Determine the (x, y) coordinate at the center of the cell enclosing the given text.  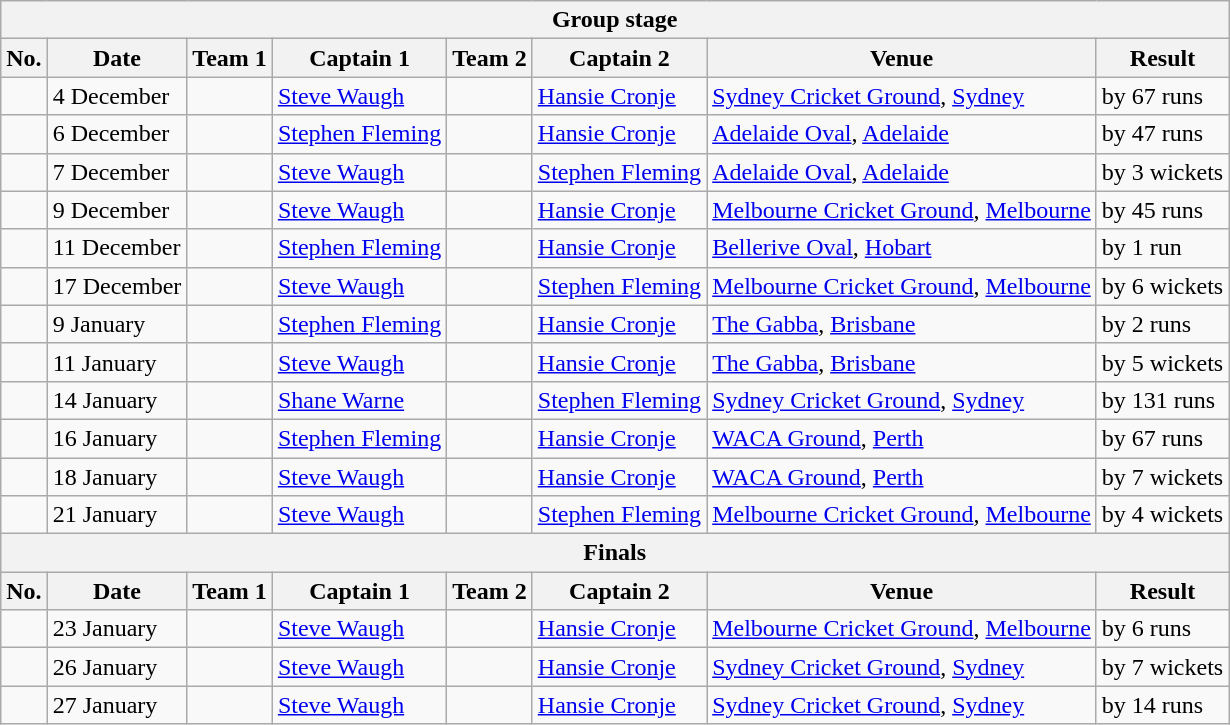
by 45 runs (1162, 210)
23 January (117, 629)
17 December (117, 286)
by 47 runs (1162, 134)
Shane Warne (359, 400)
by 5 wickets (1162, 362)
14 January (117, 400)
by 1 run (1162, 248)
by 6 wickets (1162, 286)
9 December (117, 210)
16 January (117, 438)
by 2 runs (1162, 324)
by 131 runs (1162, 400)
11 January (117, 362)
27 January (117, 705)
Finals (615, 553)
6 December (117, 134)
9 January (117, 324)
Bellerive Oval, Hobart (902, 248)
by 4 wickets (1162, 515)
Group stage (615, 20)
by 6 runs (1162, 629)
by 14 runs (1162, 705)
18 January (117, 477)
21 January (117, 515)
26 January (117, 667)
by 3 wickets (1162, 172)
4 December (117, 96)
7 December (117, 172)
11 December (117, 248)
